Find where the given text appears and provide that cell's center as [X, Y] coordinate. 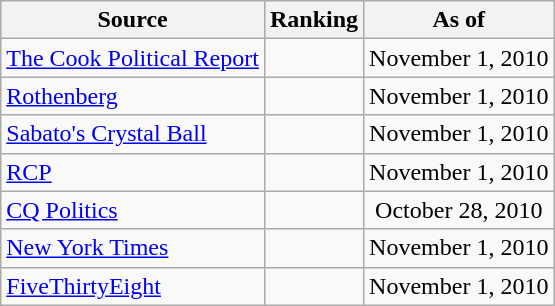
RCP [133, 172]
October 28, 2010 [459, 210]
As of [459, 20]
Sabato's Crystal Ball [133, 134]
Source [133, 20]
Ranking [314, 20]
The Cook Political Report [133, 58]
CQ Politics [133, 210]
Rothenberg [133, 96]
New York Times [133, 248]
FiveThirtyEight [133, 286]
